Extract the (X, Y) coordinate from the center of the cell holding the provided text.  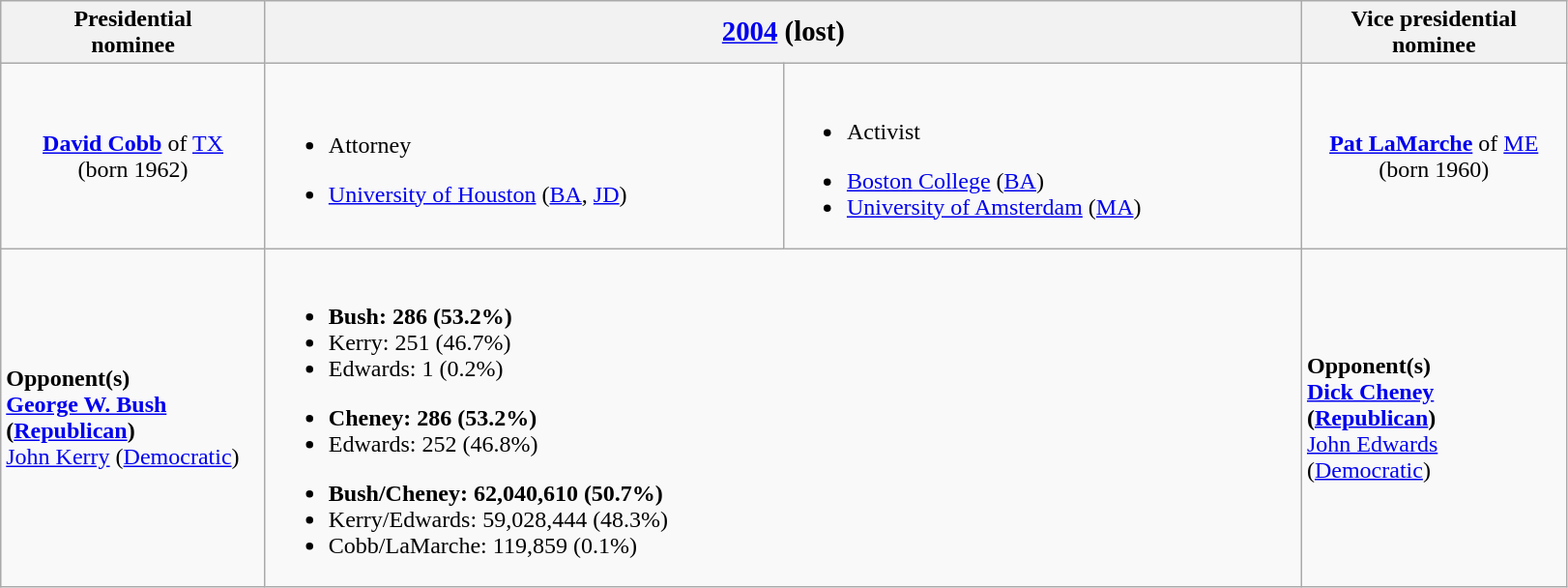
David Cobb of TX(born 1962) (133, 157)
Opponent(s)Dick Cheney (Republican)John Edwards (Democratic) (1434, 418)
AttorneyUniversity of Houston (BA, JD) (524, 157)
Pat LaMarche of ME(born 1960) (1434, 157)
Vice presidentialnominee (1434, 33)
ActivistBoston College (BA)University of Amsterdam (MA) (1042, 157)
Presidentialnominee (133, 33)
2004 (lost) (783, 33)
Opponent(s)George W. Bush (Republican)John Kerry (Democratic) (133, 418)
